Provide the [X, Y] coordinate of the cell's center where the given text is located.  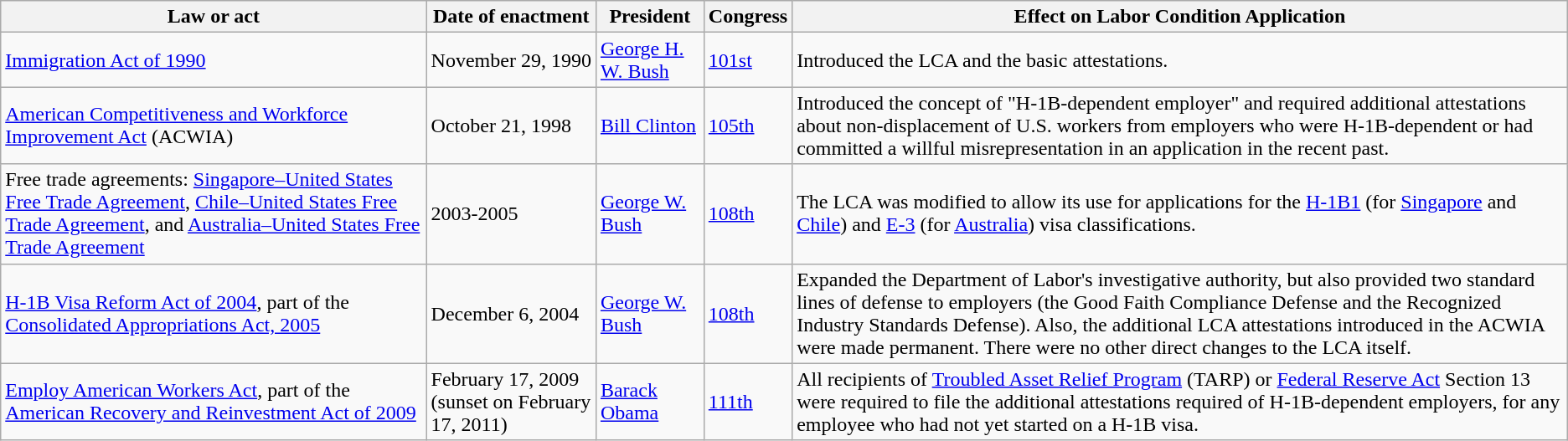
Date of enactment [511, 17]
November 29, 1990 [511, 60]
February 17, 2009 (sunset on February 17, 2011) [511, 402]
Employ American Workers Act, part of the American Recovery and Reinvestment Act of 2009 [214, 402]
H-1B Visa Reform Act of 2004, part of the Consolidated Appropriations Act, 2005 [214, 313]
The LCA was modified to allow its use for applications for the H-1B1 (for Singapore and Chile) and E-3 (for Australia) visa classifications. [1180, 214]
President [650, 17]
Law or act [214, 17]
Congress [747, 17]
105th [747, 126]
2003-2005 [511, 214]
Bill Clinton [650, 126]
101st [747, 60]
December 6, 2004 [511, 313]
American Competitiveness and Workforce Improvement Act (ACWIA) [214, 126]
George H. W. Bush [650, 60]
111th [747, 402]
Effect on Labor Condition Application [1180, 17]
Introduced the LCA and the basic attestations. [1180, 60]
Immigration Act of 1990 [214, 60]
Barack Obama [650, 402]
October 21, 1998 [511, 126]
